Capture the cell that displays the provided text and extract its [X, Y] central coordinate. 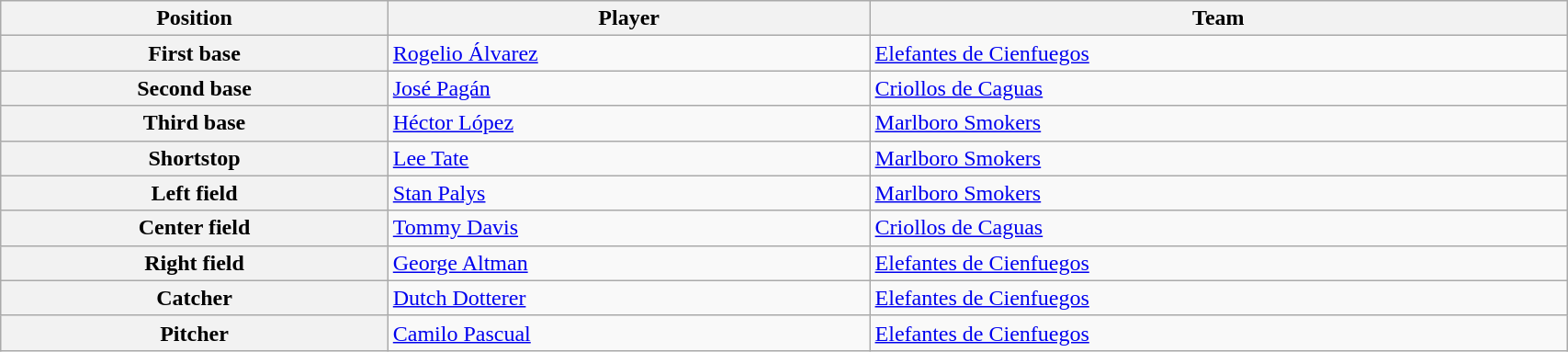
Pitcher [195, 333]
Left field [195, 193]
Stan Palys [628, 193]
Héctor López [628, 123]
First base [195, 53]
Player [628, 18]
Dutch Dotterer [628, 298]
José Pagán [628, 88]
Third base [195, 123]
Team [1218, 18]
Second base [195, 88]
Tommy Davis [628, 228]
Right field [195, 263]
Lee Tate [628, 158]
Camilo Pascual [628, 333]
Position [195, 18]
Rogelio Álvarez [628, 53]
Catcher [195, 298]
Shortstop [195, 158]
Center field [195, 228]
George Altman [628, 263]
